Detect which cell encompasses the target text, then output its (X, Y) center coordinate. 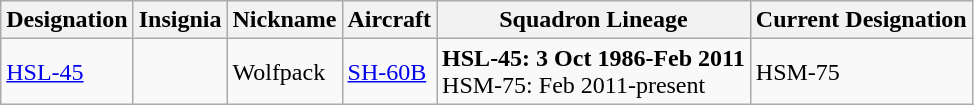
Aircraft (390, 20)
Insignia (180, 20)
HSL-45: 3 Oct 1986-Feb 2011HSM-75: Feb 2011-present (594, 72)
Wolfpack (284, 72)
Current Designation (861, 20)
HSL-45 (67, 72)
Squadron Lineage (594, 20)
SH-60B (390, 72)
Designation (67, 20)
Nickname (284, 20)
HSM-75 (861, 72)
